Provide the (x, y) coordinate of the cell's center where the given text is located.  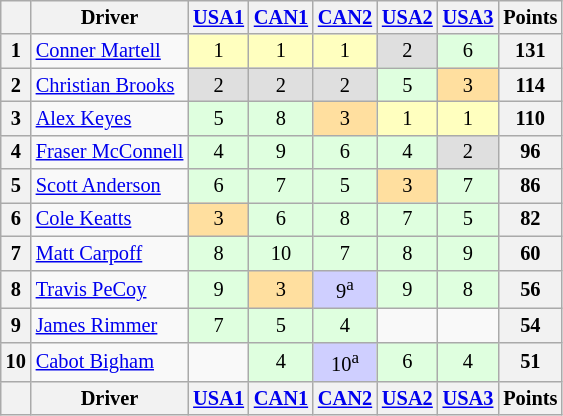
86 (530, 186)
Cabot Bigham (110, 362)
96 (530, 152)
82 (530, 219)
Matt Carpoff (110, 253)
9a (345, 290)
56 (530, 290)
Fraser McConnell (110, 152)
51 (530, 362)
Christian Brooks (110, 85)
Alex Keyes (110, 118)
114 (530, 85)
10a (345, 362)
54 (530, 326)
Conner Martell (110, 51)
Scott Anderson (110, 186)
James Rimmer (110, 326)
131 (530, 51)
Travis PeCoy (110, 290)
60 (530, 253)
110 (530, 118)
Cole Keatts (110, 219)
